Extract the [X, Y] coordinate from the center of the cell holding the provided text.  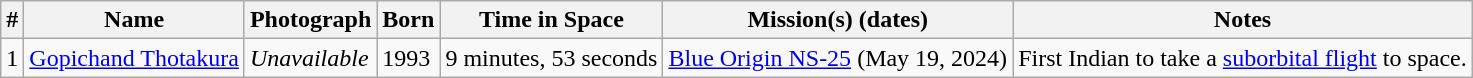
First Indian to take a suborbital flight to space. [1243, 58]
1 [12, 58]
Name [134, 20]
Born [408, 20]
Time in Space [552, 20]
Blue Origin NS-25 (May 19, 2024) [838, 58]
# [12, 20]
Gopichand Thotakura [134, 58]
Unavailable [310, 58]
Photograph [310, 20]
Notes [1243, 20]
Mission(s) (dates) [838, 20]
1993 [408, 58]
9 minutes, 53 seconds [552, 58]
